Search for the cell housing the specified text and yield its [x, y] center coordinate. 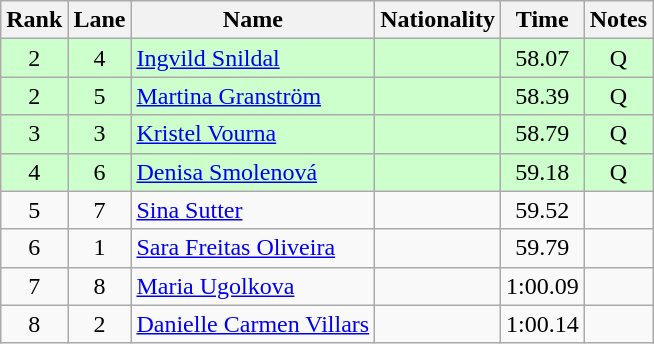
Maria Ugolkova [253, 286]
1 [100, 248]
58.07 [542, 58]
Time [542, 20]
59.79 [542, 248]
Notes [618, 20]
58.39 [542, 96]
Lane [100, 20]
Sara Freitas Oliveira [253, 248]
Kristel Vourna [253, 134]
Denisa Smolenová [253, 172]
59.52 [542, 210]
Nationality [438, 20]
58.79 [542, 134]
Martina Granström [253, 96]
1:00.09 [542, 286]
Ingvild Snildal [253, 58]
1:00.14 [542, 324]
59.18 [542, 172]
Name [253, 20]
Rank [34, 20]
Danielle Carmen Villars [253, 324]
Sina Sutter [253, 210]
